Identify which cell holds the provided text, then report its (X, Y) central coordinate. 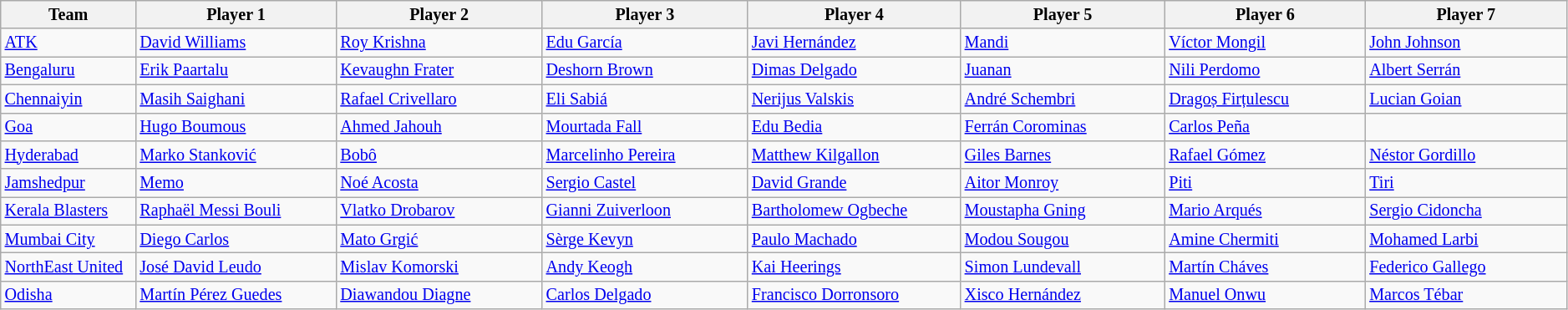
Raphaël Messi Bouli (236, 211)
Player 5 (1063, 15)
Sèrge Kevyn (645, 240)
Andy Keogh (645, 267)
Albert Serrán (1465, 71)
Tiri (1465, 184)
David Williams (236, 43)
David Grande (854, 184)
ATK (69, 43)
Aitor Monroy (1063, 184)
Carlos Delgado (645, 296)
Erik Paartalu (236, 71)
Edu García (645, 43)
Manuel Onwu (1265, 296)
Marcos Tébar (1465, 296)
Marcelinho Pereira (645, 155)
Masih Saighani (236, 99)
Francisco Dorronsoro (854, 296)
Dimas Delgado (854, 71)
Mohamed Larbi (1465, 240)
Gianni Zuiverloon (645, 211)
André Schembri (1063, 99)
Bartholomew Ogbeche (854, 211)
Martín Cháves (1265, 267)
Hugo Boumous (236, 127)
Lucian Goian (1465, 99)
Martín Pérez Guedes (236, 296)
Juanan (1063, 71)
Nerijus Valskis (854, 99)
Player 3 (645, 15)
Mandi (1063, 43)
Goa (69, 127)
Player 6 (1265, 15)
Amine Chermiti (1265, 240)
Bengaluru (69, 71)
Odisha (69, 296)
Kai Heerings (854, 267)
Mislav Komorski (439, 267)
Sergio Cidoncha (1465, 211)
Simon Lundevall (1063, 267)
Piti (1265, 184)
Player 7 (1465, 15)
Player 2 (439, 15)
Dragoș Firțulescu (1265, 99)
Javi Hernández (854, 43)
Mumbai City (69, 240)
Matthew Kilgallon (854, 155)
Player 4 (854, 15)
Diawandou Diagne (439, 296)
Noé Acosta (439, 184)
Jamshedpur (69, 184)
Federico Gallego (1465, 267)
Mourtada Fall (645, 127)
Chennaiyin (69, 99)
Moustapha Gning (1063, 211)
Diego Carlos (236, 240)
Sergio Castel (645, 184)
John Johnson (1465, 43)
Mario Arqués (1265, 211)
Víctor Mongil (1265, 43)
Team (69, 15)
Rafael Crivellaro (439, 99)
NorthEast United (69, 267)
Vlatko Drobarov (439, 211)
Mato Grgić (439, 240)
Deshorn Brown (645, 71)
Rafael Gómez (1265, 155)
Néstor Gordillo (1465, 155)
Paulo Machado (854, 240)
Edu Bedia (854, 127)
Roy Krishna (439, 43)
Player 1 (236, 15)
Kerala Blasters (69, 211)
Memo (236, 184)
Marko Stanković (236, 155)
Nili Perdomo (1265, 71)
Hyderabad (69, 155)
Modou Sougou (1063, 240)
Carlos Peña (1265, 127)
José David Leudo (236, 267)
Giles Barnes (1063, 155)
Kevaughn Frater (439, 71)
Ahmed Jahouh (439, 127)
Ferrán Corominas (1063, 127)
Eli Sabiá (645, 99)
Xisco Hernández (1063, 296)
Bobô (439, 155)
